Find where the given text appears and provide that cell's center as [x, y] coordinate. 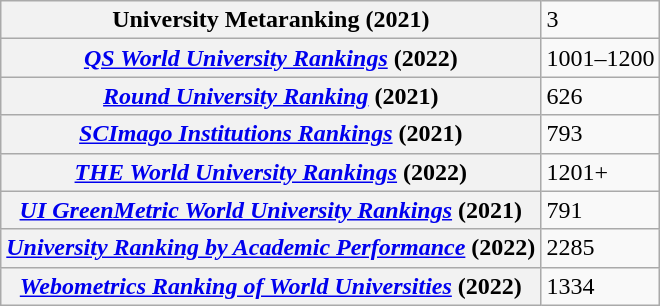
2285 [600, 248]
University Ranking by Academic Performance (2022) [271, 248]
UI GreenMetric World University Rankings (2021) [271, 210]
3 [600, 20]
THE World University Rankings (2022) [271, 172]
SCImago Institutions Rankings (2021) [271, 134]
University Metaranking (2021) [271, 20]
1334 [600, 286]
1001–1200 [600, 58]
626 [600, 96]
Round University Ranking (2021) [271, 96]
QS World University Rankings (2022) [271, 58]
Webometrics Ranking of World Universities (2022) [271, 286]
1201+ [600, 172]
793 [600, 134]
791 [600, 210]
